From the cell containing the given text, extract its center point as [X, Y] coordinate. 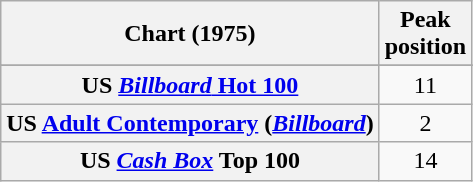
US Cash Box Top 100 [190, 161]
14 [425, 161]
2 [425, 123]
Peakposition [425, 34]
11 [425, 85]
US Billboard Hot 100 [190, 85]
US Adult Contemporary (Billboard) [190, 123]
Chart (1975) [190, 34]
